Output the [X, Y] coordinate of the center of the cell containing the given text.  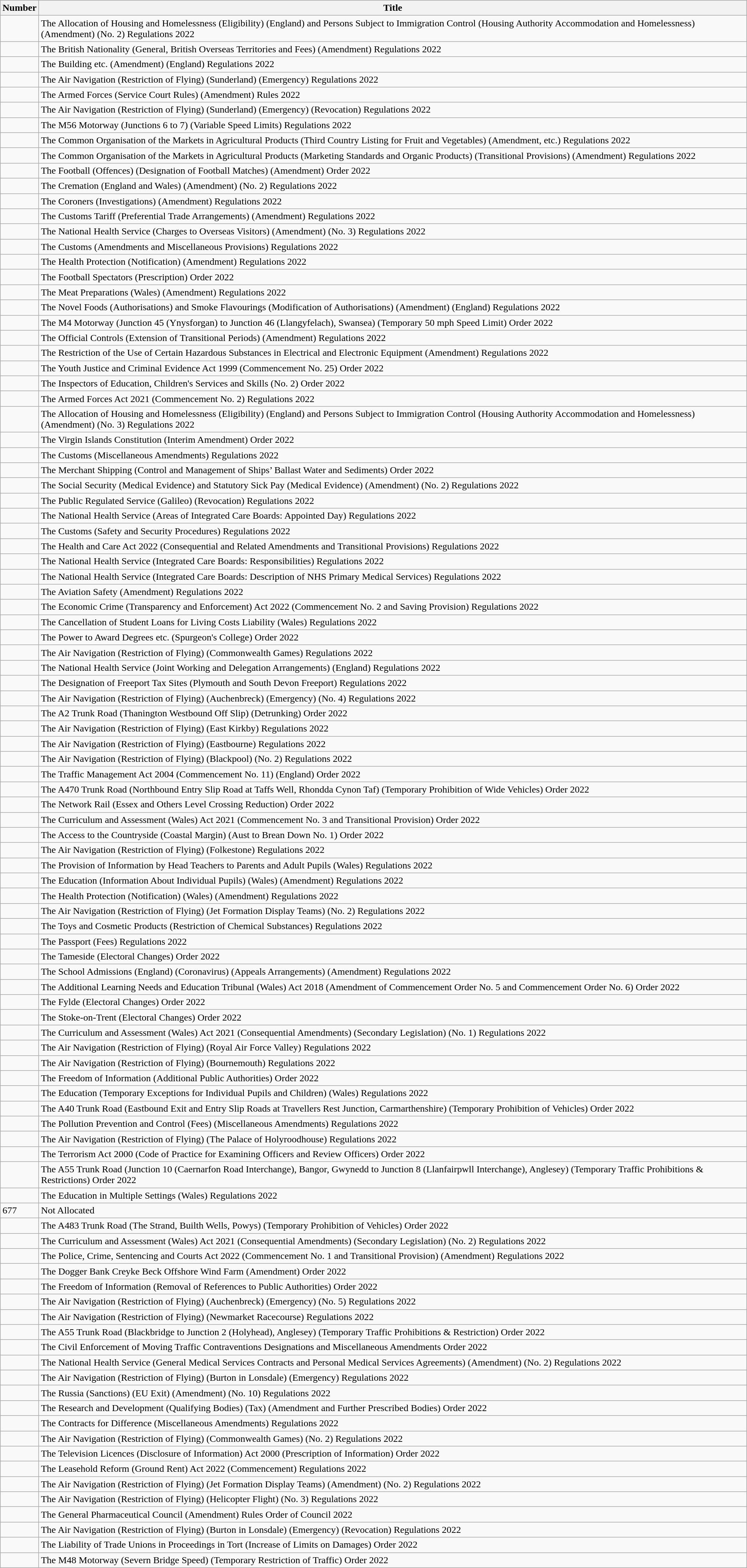
The General Pharmaceutical Council (Amendment) Rules Order of Council 2022 [393, 1514]
The Air Navigation (Restriction of Flying) (Auchenbreck) (Emergency) (No. 5) Regulations 2022 [393, 1302]
The Air Navigation (Restriction of Flying) (Blackpool) (No. 2) Regulations 2022 [393, 759]
The Novel Foods (Authorisations) and Smoke Flavourings (Modification of Authorisations) (Amendment) (England) Regulations 2022 [393, 307]
The Access to the Countryside (Coastal Margin) (Aust to Brean Down No. 1) Order 2022 [393, 835]
The Contracts for Difference (Miscellaneous Amendments) Regulations 2022 [393, 1423]
The Customs (Amendments and Miscellaneous Provisions) Regulations 2022 [393, 247]
The Common Organisation of the Markets in Agricultural Products (Third Country Listing for Fruit and Vegetables) (Amendment, etc.) Regulations 2022 [393, 140]
The Air Navigation (Restriction of Flying) (Royal Air Force Valley) Regulations 2022 [393, 1048]
The British Nationality (General, British Overseas Territories and Fees) (Amendment) Regulations 2022 [393, 49]
The Stoke-on-Trent (Electoral Changes) Order 2022 [393, 1017]
The Health and Care Act 2022 (Consequential and Related Amendments and Transitional Provisions) Regulations 2022 [393, 546]
The Civil Enforcement of Moving Traffic Contraventions Designations and Miscellaneous Amendments Order 2022 [393, 1347]
The Meat Preparations (Wales) (Amendment) Regulations 2022 [393, 292]
The Armed Forces Act 2021 (Commencement No. 2) Regulations 2022 [393, 398]
The Air Navigation (Restriction of Flying) (Commonwealth Games) Regulations 2022 [393, 652]
The Air Navigation (Restriction of Flying) (Jet Formation Display Teams) (No. 2) Regulations 2022 [393, 911]
The Russia (Sanctions) (EU Exit) (Amendment) (No. 10) Regulations 2022 [393, 1393]
The A470 Trunk Road (Northbound Entry Slip Road at Taffs Well, Rhondda Cynon Taf) (Temporary Prohibition of Wide Vehicles) Order 2022 [393, 789]
The Air Navigation (Restriction of Flying) (Sunderland) (Emergency) Regulations 2022 [393, 79]
The Customs (Safety and Security Procedures) Regulations 2022 [393, 531]
The Curriculum and Assessment (Wales) Act 2021 (Consequential Amendments) (Secondary Legislation) (No. 1) Regulations 2022 [393, 1033]
The Additional Learning Needs and Education Tribunal (Wales) Act 2018 (Amendment of Commencement Order No. 5 and Commencement Order No. 6) Order 2022 [393, 987]
The Toys and Cosmetic Products (Restriction of Chemical Substances) Regulations 2022 [393, 926]
The Air Navigation (Restriction of Flying) (Auchenbreck) (Emergency) (No. 4) Regulations 2022 [393, 698]
The Customs (Miscellaneous Amendments) Regulations 2022 [393, 455]
The Air Navigation (Restriction of Flying) (Folkestone) Regulations 2022 [393, 850]
The Power to Award Degrees etc. (Spurgeon's College) Order 2022 [393, 637]
The Air Navigation (Restriction of Flying) (The Palace of Holyroodhouse) Regulations 2022 [393, 1139]
The Education (Temporary Exceptions for Individual Pupils and Children) (Wales) Regulations 2022 [393, 1093]
The Provision of Information by Head Teachers to Parents and Adult Pupils (Wales) Regulations 2022 [393, 865]
The Aviation Safety (Amendment) Regulations 2022 [393, 592]
The National Health Service (Integrated Care Boards: Description of NHS Primary Medical Services) Regulations 2022 [393, 577]
The Television Licences (Disclosure of Information) Act 2000 (Prescription of Information) Order 2022 [393, 1454]
The Public Regulated Service (Galileo) (Revocation) Regulations 2022 [393, 501]
The Fylde (Electoral Changes) Order 2022 [393, 1002]
The Police, Crime, Sentencing and Courts Act 2022 (Commencement No. 1 and Transitional Provision) (Amendment) Regulations 2022 [393, 1256]
Title [393, 8]
The Football (Offences) (Designation of Football Matches) (Amendment) Order 2022 [393, 170]
The Education in Multiple Settings (Wales) Regulations 2022 [393, 1195]
The Freedom of Information (Additional Public Authorities) Order 2022 [393, 1078]
The Research and Development (Qualifying Bodies) (Tax) (Amendment and Further Prescribed Bodies) Order 2022 [393, 1408]
The National Health Service (General Medical Services Contracts and Personal Medical Services Agreements) (Amendment) (No. 2) Regulations 2022 [393, 1362]
The Armed Forces (Service Court Rules) (Amendment) Rules 2022 [393, 95]
The Air Navigation (Restriction of Flying) (Burton in Lonsdale) (Emergency) (Revocation) Regulations 2022 [393, 1530]
The National Health Service (Areas of Integrated Care Boards: Appointed Day) Regulations 2022 [393, 516]
The A2 Trunk Road (Thanington Westbound Off Slip) (Detrunking) Order 2022 [393, 714]
The Coroners (Investigations) (Amendment) Regulations 2022 [393, 201]
The Leasehold Reform (Ground Rent) Act 2022 (Commencement) Regulations 2022 [393, 1469]
The National Health Service (Charges to Overseas Visitors) (Amendment) (No. 3) Regulations 2022 [393, 232]
The Freedom of Information (Removal of References to Public Authorities) Order 2022 [393, 1287]
The A40 Trunk Road (Eastbound Exit and Entry Slip Roads at Travellers Rest Junction, Carmarthenshire) (Temporary Prohibition of Vehicles) Order 2022 [393, 1108]
The Customs Tariff (Preferential Trade Arrangements) (Amendment) Regulations 2022 [393, 216]
The Curriculum and Assessment (Wales) Act 2021 (Commencement No. 3 and Transitional Provision) Order 2022 [393, 820]
The Air Navigation (Restriction of Flying) (Burton in Lonsdale) (Emergency) Regulations 2022 [393, 1378]
The National Health Service (Joint Working and Delegation Arrangements) (England) Regulations 2022 [393, 668]
The Air Navigation (Restriction of Flying) (Eastbourne) Regulations 2022 [393, 744]
The M4 Motorway (Junction 45 (Ynysforgan) to Junction 46 (Llangyfelach), Swansea) (Temporary 50 mph Speed Limit) Order 2022 [393, 323]
The A55 Trunk Road (Blackbridge to Junction 2 (Holyhead), Anglesey) (Temporary Traffic Prohibitions & Restriction) Order 2022 [393, 1332]
The Passport (Fees) Regulations 2022 [393, 941]
The Education (Information About Individual Pupils) (Wales) (Amendment) Regulations 2022 [393, 880]
The Air Navigation (Restriction of Flying) (East Kirkby) Regulations 2022 [393, 729]
The Air Navigation (Restriction of Flying) (Newmarket Racecourse) Regulations 2022 [393, 1317]
Number [20, 8]
677 [20, 1211]
The Virgin Islands Constitution (Interim Amendment) Order 2022 [393, 440]
The Building etc. (Amendment) (England) Regulations 2022 [393, 64]
The Youth Justice and Criminal Evidence Act 1999 (Commencement No. 25) Order 2022 [393, 368]
The Designation of Freeport Tax Sites (Plymouth and South Devon Freeport) Regulations 2022 [393, 683]
The Restriction of the Use of Certain Hazardous Substances in Electrical and Electronic Equipment (Amendment) Regulations 2022 [393, 353]
The Cancellation of Student Loans for Living Costs Liability (Wales) Regulations 2022 [393, 622]
The Tameside (Electoral Changes) Order 2022 [393, 957]
The Health Protection (Notification) (Wales) (Amendment) Regulations 2022 [393, 896]
The National Health Service (Integrated Care Boards: Responsibilities) Regulations 2022 [393, 561]
The Air Navigation (Restriction of Flying) (Jet Formation Display Teams) (Amendment) (No. 2) Regulations 2022 [393, 1484]
The Liability of Trade Unions in Proceedings in Tort (Increase of Limits on Damages) Order 2022 [393, 1545]
The Health Protection (Notification) (Amendment) Regulations 2022 [393, 262]
Not Allocated [393, 1211]
The Cremation (England and Wales) (Amendment) (No. 2) Regulations 2022 [393, 186]
The Dogger Bank Creyke Beck Offshore Wind Farm (Amendment) Order 2022 [393, 1271]
The Social Security (Medical Evidence) and Statutory Sick Pay (Medical Evidence) (Amendment) (No. 2) Regulations 2022 [393, 486]
The Official Controls (Extension of Transitional Periods) (Amendment) Regulations 2022 [393, 338]
The Air Navigation (Restriction of Flying) (Bournemouth) Regulations 2022 [393, 1063]
The Air Navigation (Restriction of Flying) (Commonwealth Games) (No. 2) Regulations 2022 [393, 1439]
The Curriculum and Assessment (Wales) Act 2021 (Consequential Amendments) (Secondary Legislation) (No. 2) Regulations 2022 [393, 1241]
The Air Navigation (Restriction of Flying) (Sunderland) (Emergency) (Revocation) Regulations 2022 [393, 110]
The Pollution Prevention and Control (Fees) (Miscellaneous Amendments) Regulations 2022 [393, 1124]
The M48 Motorway (Severn Bridge Speed) (Temporary Restriction of Traffic) Order 2022 [393, 1560]
The Terrorism Act 2000 (Code of Practice for Examining Officers and Review Officers) Order 2022 [393, 1154]
The Economic Crime (Transparency and Enforcement) Act 2022 (Commencement No. 2 and Saving Provision) Regulations 2022 [393, 607]
The Inspectors of Education, Children's Services and Skills (No. 2) Order 2022 [393, 383]
The Air Navigation (Restriction of Flying) (Helicopter Flight) (No. 3) Regulations 2022 [393, 1499]
The Merchant Shipping (Control and Management of Ships’ Ballast Water and Sediments) Order 2022 [393, 470]
The M56 Motorway (Junctions 6 to 7) (Variable Speed Limits) Regulations 2022 [393, 125]
The Network Rail (Essex and Others Level Crossing Reduction) Order 2022 [393, 805]
The Football Spectators (Prescription) Order 2022 [393, 277]
The A483 Trunk Road (The Strand, Builth Wells, Powys) (Temporary Prohibition of Vehicles) Order 2022 [393, 1226]
The Traffic Management Act 2004 (Commencement No. 11) (England) Order 2022 [393, 774]
The School Admissions (England) (Coronavirus) (Appeals Arrangements) (Amendment) Regulations 2022 [393, 972]
